Return (x, y) of the center of cell containing provided text 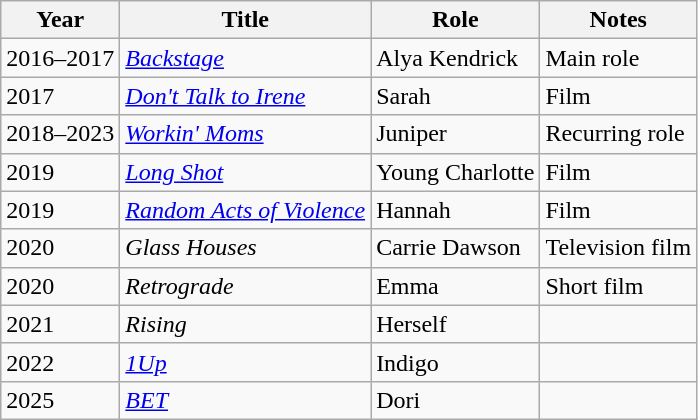
Short film (618, 286)
Television film (618, 248)
2022 (60, 362)
2021 (60, 324)
Random Acts of Violence (246, 210)
Year (60, 20)
Emma (456, 286)
Rising (246, 324)
Notes (618, 20)
Role (456, 20)
Indigo (456, 362)
Herself (456, 324)
2017 (60, 96)
Dori (456, 400)
Recurring role (618, 134)
BET (246, 400)
Glass Houses (246, 248)
2018–2023 (60, 134)
Don't Talk to Irene (246, 96)
Long Shot (246, 172)
Main role (618, 58)
Alya Kendrick (456, 58)
Young Charlotte (456, 172)
Carrie Dawson (456, 248)
Sarah (456, 96)
1Up (246, 362)
2016–2017 (60, 58)
2025 (60, 400)
Backstage (246, 58)
Workin' Moms (246, 134)
Hannah (456, 210)
Juniper (456, 134)
Retrograde (246, 286)
Title (246, 20)
